Return [x, y] of the center of cell containing provided text 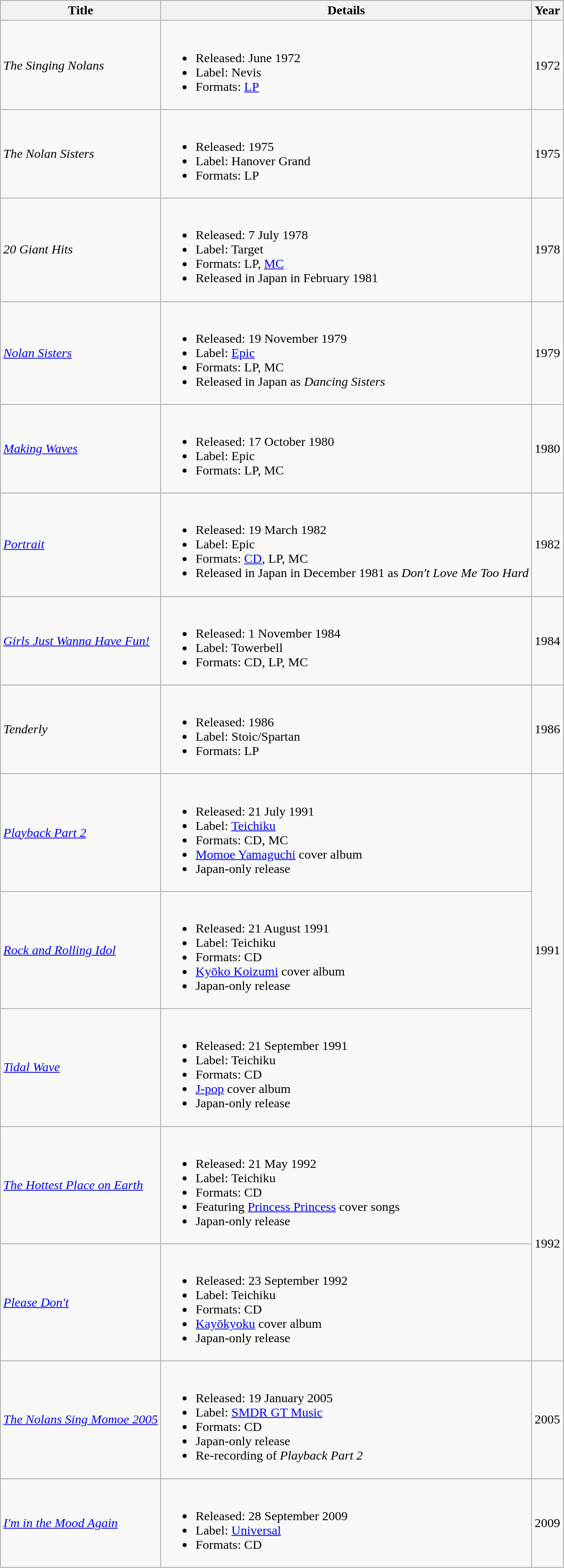
The Singing Nolans [81, 65]
Released: 19 November 1979Label: EpicFormats: LP, MCReleased in Japan as Dancing Sisters [346, 353]
Released: 19 January 2005Label: SMDR GT MusicFormats: CDJapan-only releaseRe-recording of Playback Part 2 [346, 1420]
Released: 23 September 1992Label: TeichikuFormats: CDKayōkyoku cover albumJapan-only release [346, 1303]
Released: 1 November 1984Label: TowerbellFormats: CD, LP, MC [346, 641]
1991 [548, 950]
Released: 1986Label: Stoic/SpartanFormats: LP [346, 729]
Released: 21 August 1991Label: TeichikuFormats: CDKyōko Koizumi cover albumJapan-only release [346, 950]
1980 [548, 448]
2005 [548, 1420]
2009 [548, 1523]
Released: 1975Label: Hanover GrandFormats: LP [346, 154]
1978 [548, 250]
Released: 28 September 2009Label: UniversalFormats: CD [346, 1523]
Nolan Sisters [81, 353]
Title [81, 11]
1984 [548, 641]
Tidal Wave [81, 1067]
1982 [548, 545]
Released: 7 July 1978Label: TargetFormats: LP, MCReleased in Japan in February 1981 [346, 250]
I'm in the Mood Again [81, 1523]
Released: 21 May 1992Label: TeichikuFormats: CDFeaturing Princess Princess cover songsJapan-only release [346, 1185]
Portrait [81, 545]
Released: 21 July 1991Label: TeichikuFormats: CD, MCMomoe Yamaguchi cover albumJapan-only release [346, 832]
1992 [548, 1244]
Released: 17 October 1980Label: EpicFormats: LP, MC [346, 448]
Released: 19 March 1982Label: EpicFormats: CD, LP, MCReleased in Japan in December 1981 as Don't Love Me Too Hard [346, 545]
Released: June 1972Label: NevisFormats: LP [346, 65]
Year [548, 11]
1972 [548, 65]
The Nolans Sing Momoe 2005 [81, 1420]
The Hottest Place on Earth [81, 1185]
20 Giant Hits [81, 250]
1979 [548, 353]
Details [346, 11]
Girls Just Wanna Have Fun! [81, 641]
Released: 21 September 1991Label: TeichikuFormats: CDJ-pop cover albumJapan-only release [346, 1067]
Making Waves [81, 448]
Playback Part 2 [81, 832]
Tenderly [81, 729]
1975 [548, 154]
Please Don't [81, 1303]
Rock and Rolling Idol [81, 950]
1986 [548, 729]
The Nolan Sisters [81, 154]
